Return the [x, y] coordinate for the center point of the cell that contains the specified text.  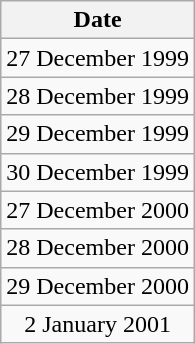
30 December 1999 [98, 172]
Date [98, 20]
27 December 2000 [98, 210]
28 December 1999 [98, 96]
27 December 1999 [98, 58]
28 December 2000 [98, 248]
29 December 2000 [98, 286]
2 January 2001 [98, 324]
29 December 1999 [98, 134]
